Locate the cell with the specified text and output its (X, Y) center coordinate. 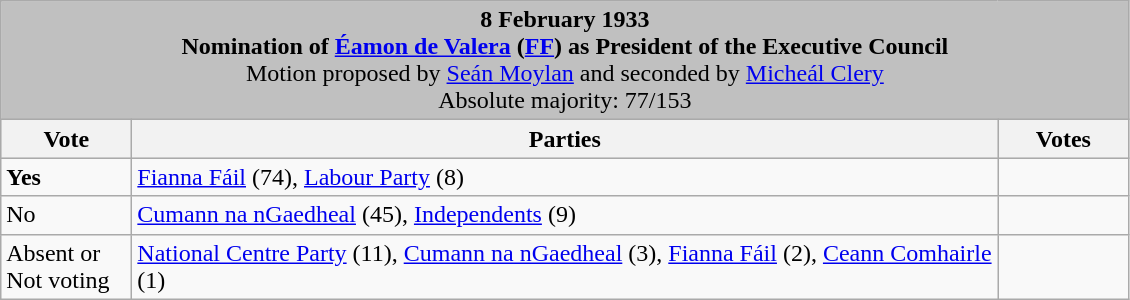
National Centre Party (11), Cumann na nGaedheal (3), Fianna Fáil (2), Ceann Comhairle (1) (565, 266)
Absent orNot voting (66, 266)
Vote (66, 139)
Fianna Fáil (74), Labour Party (8) (565, 177)
Cumann na nGaedheal (45), Independents (9) (565, 215)
Votes (1064, 139)
Yes (66, 177)
No (66, 215)
Parties (565, 139)
